Scan for the cell matching the given text and deliver its (X, Y) coordinate at center. 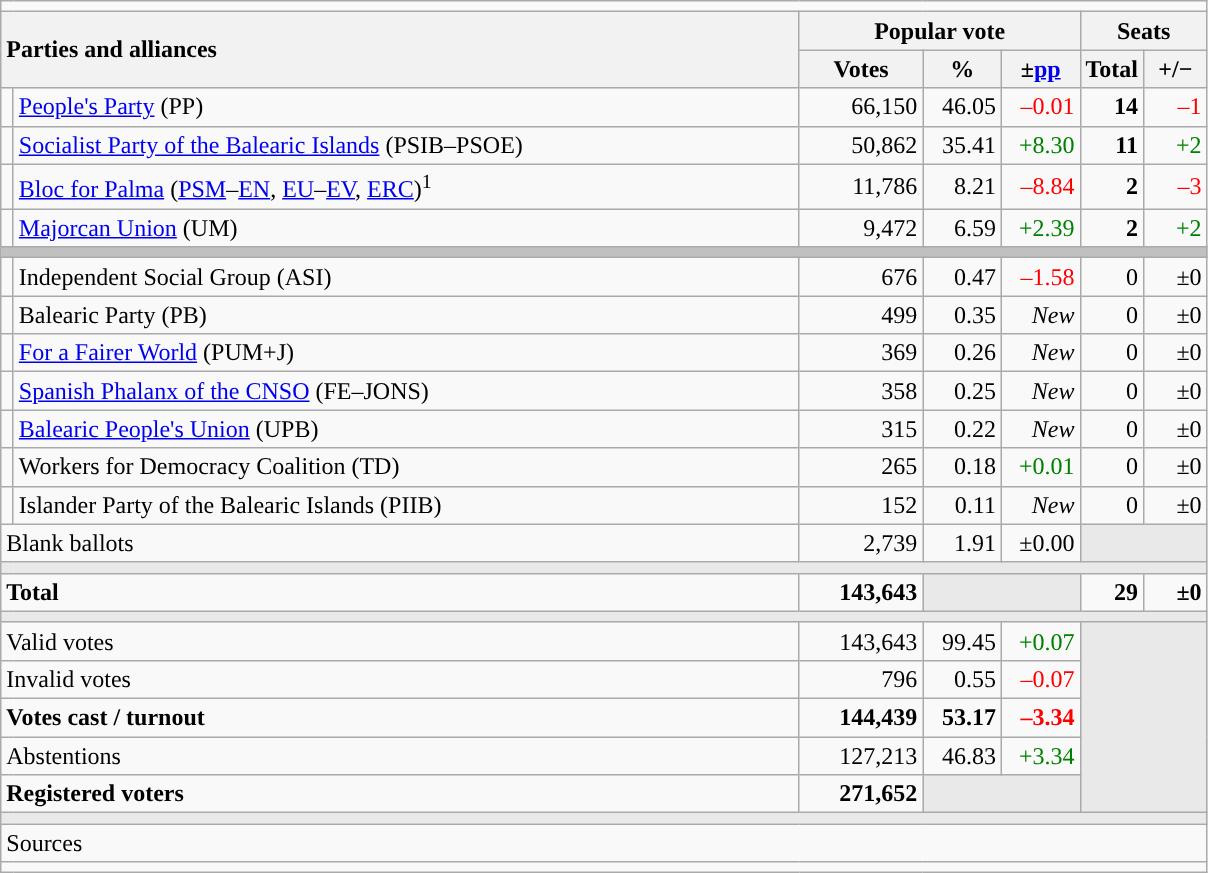
0.11 (962, 505)
Abstentions (400, 756)
2,739 (861, 543)
0.18 (962, 467)
Blank ballots (400, 543)
±pp (1040, 69)
+2.39 (1040, 228)
±0.00 (1040, 543)
358 (861, 391)
Spanish Phalanx of the CNSO (FE–JONS) (406, 391)
Popular vote (940, 31)
+0.07 (1040, 641)
0.25 (962, 391)
Parties and alliances (400, 50)
144,439 (861, 718)
Balearic People's Union (UPB) (406, 429)
–8.84 (1040, 186)
Votes cast / turnout (400, 718)
Majorcan Union (UM) (406, 228)
–1.58 (1040, 277)
265 (861, 467)
676 (861, 277)
35.41 (962, 145)
Balearic Party (PB) (406, 315)
0.55 (962, 679)
0.22 (962, 429)
9,472 (861, 228)
For a Fairer World (PUM+J) (406, 353)
+0.01 (1040, 467)
Independent Social Group (ASI) (406, 277)
Islander Party of the Balearic Islands (PIIB) (406, 505)
0.26 (962, 353)
–3 (1176, 186)
1.91 (962, 543)
–0.07 (1040, 679)
–1 (1176, 107)
796 (861, 679)
0.35 (962, 315)
127,213 (861, 756)
–0.01 (1040, 107)
Valid votes (400, 641)
99.45 (962, 641)
29 (1112, 592)
+3.34 (1040, 756)
Sources (604, 843)
Invalid votes (400, 679)
–3.34 (1040, 718)
46.83 (962, 756)
152 (861, 505)
0.47 (962, 277)
People's Party (PP) (406, 107)
Registered voters (400, 794)
53.17 (962, 718)
11 (1112, 145)
66,150 (861, 107)
46.05 (962, 107)
8.21 (962, 186)
+/− (1176, 69)
271,652 (861, 794)
50,862 (861, 145)
Votes (861, 69)
Workers for Democracy Coalition (TD) (406, 467)
14 (1112, 107)
11,786 (861, 186)
369 (861, 353)
315 (861, 429)
Seats (1144, 31)
% (962, 69)
6.59 (962, 228)
Socialist Party of the Balearic Islands (PSIB–PSOE) (406, 145)
Bloc for Palma (PSM–EN, EU–EV, ERC)1 (406, 186)
499 (861, 315)
+8.30 (1040, 145)
